Return the (x, y) coordinate for the center point of the cell that contains the specified text.  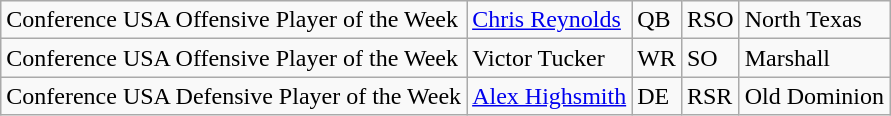
DE (657, 96)
WR (657, 58)
Chris Reynolds (550, 20)
North Texas (814, 20)
Old Dominion (814, 96)
QB (657, 20)
Alex Highsmith (550, 96)
Victor Tucker (550, 58)
RSO (710, 20)
RSR (710, 96)
SO (710, 58)
Marshall (814, 58)
Conference USA Defensive Player of the Week (234, 96)
